Capture the cell that displays the provided text and extract its (X, Y) central coordinate. 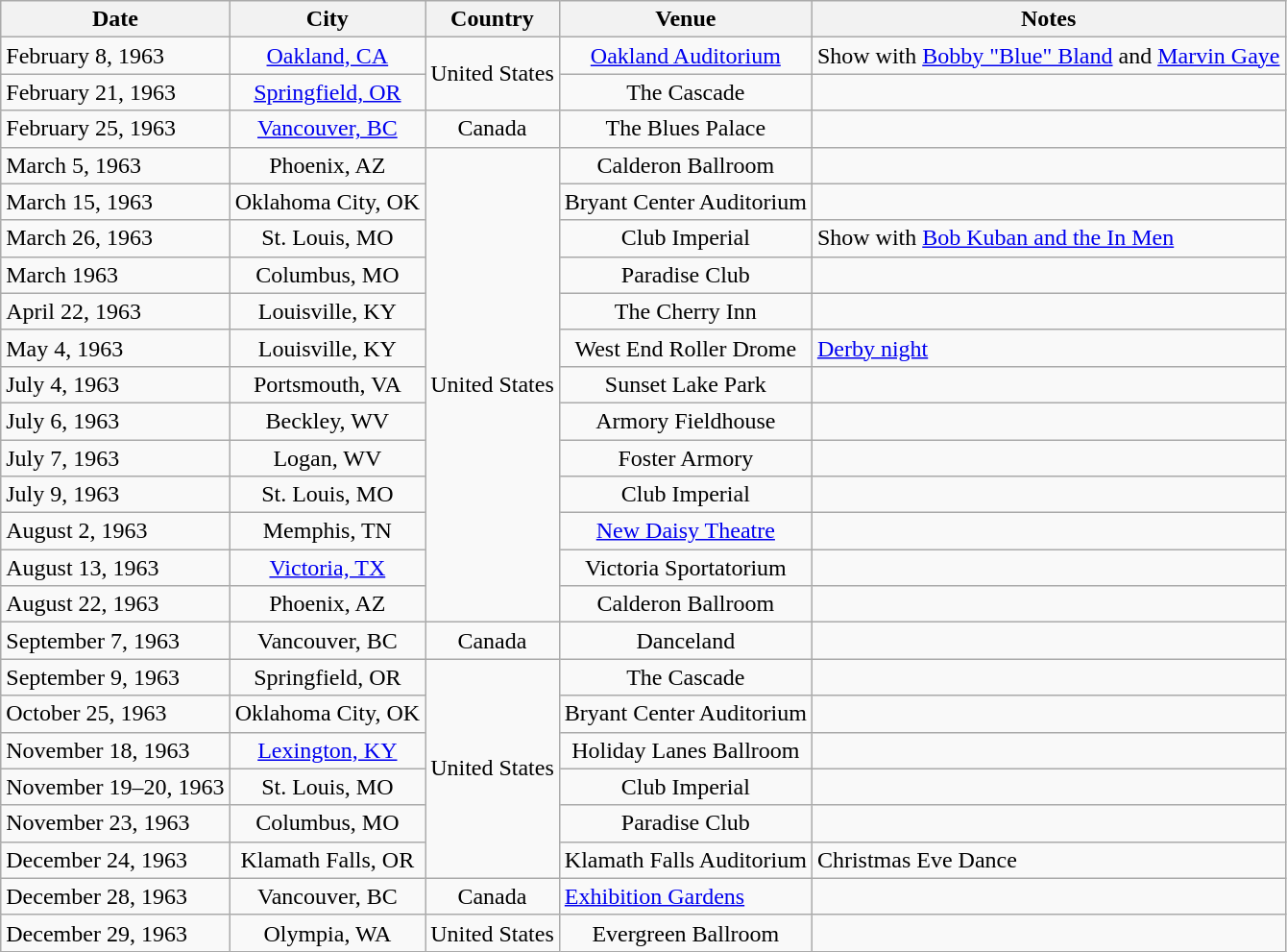
March 5, 1963 (115, 165)
The Blues Palace (686, 129)
Memphis, TN (327, 531)
November 18, 1963 (115, 750)
Armory Fieldhouse (686, 421)
Holiday Lanes Ballroom (686, 750)
July 4, 1963 (115, 384)
December 28, 1963 (115, 896)
September 7, 1963 (115, 641)
July 9, 1963 (115, 495)
Klamath Falls, OR (327, 860)
Portsmouth, VA (327, 384)
February 8, 1963 (115, 56)
July 7, 1963 (115, 458)
Lexington, KY (327, 750)
Klamath Falls Auditorium (686, 860)
Evergreen Ballroom (686, 933)
August 2, 1963 (115, 531)
Sunset Lake Park (686, 384)
April 22, 1963 (115, 311)
Beckley, WV (327, 421)
March 15, 1963 (115, 202)
February 25, 1963 (115, 129)
The Cherry Inn (686, 311)
Show with Bobby "Blue" Bland and Marvin Gaye (1049, 56)
March 26, 1963 (115, 238)
Olympia, WA (327, 933)
Logan, WV (327, 458)
September 9, 1963 (115, 677)
Oakland Auditorium (686, 56)
Oakland, CA (327, 56)
October 25, 1963 (115, 714)
Foster Armory (686, 458)
Show with Bob Kuban and the In Men (1049, 238)
May 4, 1963 (115, 348)
Christmas Eve Dance (1049, 860)
Country (493, 19)
November 23, 1963 (115, 823)
February 21, 1963 (115, 92)
Danceland (686, 641)
March 1963 (115, 275)
City (327, 19)
Derby night (1049, 348)
Date (115, 19)
August 13, 1963 (115, 568)
Victoria, TX (327, 568)
Venue (686, 19)
August 22, 1963 (115, 604)
Victoria Sportatorium (686, 568)
December 24, 1963 (115, 860)
November 19–20, 1963 (115, 787)
December 29, 1963 (115, 933)
New Daisy Theatre (686, 531)
West End Roller Drome (686, 348)
July 6, 1963 (115, 421)
Exhibition Gardens (686, 896)
Notes (1049, 19)
